Scan for the cell matching the given text and deliver its [X, Y] coordinate at center. 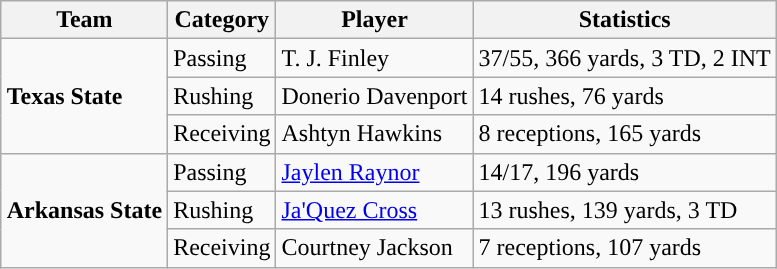
Jaylen Raynor [374, 172]
14/17, 196 yards [624, 172]
Arkansas State [84, 210]
Team [84, 20]
Ja'Quez Cross [374, 210]
Texas State [84, 96]
7 receptions, 107 yards [624, 248]
37/55, 366 yards, 3 TD, 2 INT [624, 58]
Donerio Davenport [374, 96]
Statistics [624, 20]
Category [222, 20]
Ashtyn Hawkins [374, 134]
Courtney Jackson [374, 248]
14 rushes, 76 yards [624, 96]
8 receptions, 165 yards [624, 134]
13 rushes, 139 yards, 3 TD [624, 210]
T. J. Finley [374, 58]
Player [374, 20]
